Pinpoint the cell where the given text exists, returning its (X, Y) midpoint coordinate. 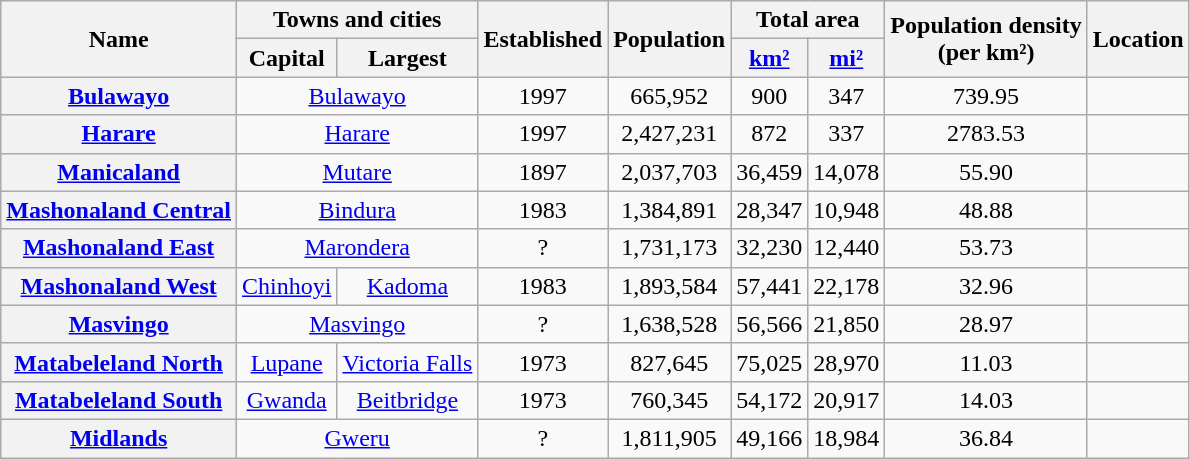
56,566 (770, 324)
1,384,891 (670, 210)
km² (770, 58)
49,166 (770, 438)
Beitbridge (408, 400)
Matabeleland South (119, 400)
Gweru (358, 438)
Population density (per km²) (986, 39)
75,025 (770, 362)
28,970 (846, 362)
55.90 (986, 172)
337 (846, 134)
Mashonaland Central (119, 210)
Matabeleland North (119, 362)
2783.53 (986, 134)
Victoria Falls (408, 362)
32.96 (986, 286)
Total area (808, 20)
Population (670, 39)
36,459 (770, 172)
1,893,584 (670, 286)
665,952 (670, 96)
Mashonaland East (119, 248)
32,230 (770, 248)
28,347 (770, 210)
347 (846, 96)
28.97 (986, 324)
53.73 (986, 248)
872 (770, 134)
14.03 (986, 400)
Bindura (358, 210)
11.03 (986, 362)
739.95 (986, 96)
Name (119, 39)
Marondera (358, 248)
Largest (408, 58)
48.88 (986, 210)
20,917 (846, 400)
12,440 (846, 248)
18,984 (846, 438)
900 (770, 96)
54,172 (770, 400)
2,037,703 (670, 172)
36.84 (986, 438)
1,731,173 (670, 248)
1,811,905 (670, 438)
Kadoma (408, 286)
Capital (287, 58)
Chinhoyi (287, 286)
Lupane (287, 362)
760,345 (670, 400)
Mashonaland West (119, 286)
22,178 (846, 286)
Established (543, 39)
57,441 (770, 286)
1897 (543, 172)
mi² (846, 58)
10,948 (846, 210)
14,078 (846, 172)
Gwanda (287, 400)
2,427,231 (670, 134)
Location (1138, 39)
1,638,528 (670, 324)
Manicaland (119, 172)
Midlands (119, 438)
21,850 (846, 324)
Towns and cities (358, 20)
Mutare (358, 172)
827,645 (670, 362)
